Locate the cell with the specified text and output its [X, Y] center coordinate. 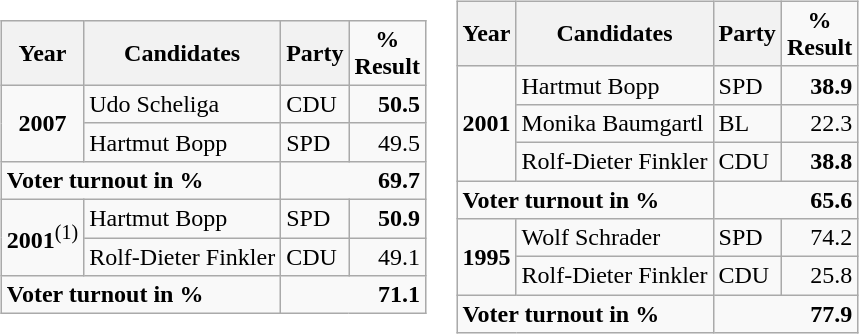
50.5 [387, 104]
50.9 [387, 219]
49.1 [387, 257]
74.2 [819, 238]
71.1 [354, 295]
49.5 [387, 142]
2001 [486, 123]
Udo Scheliga [182, 104]
69.7 [354, 180]
Monika Baumgartl [614, 123]
Wolf Schrader [614, 238]
77.9 [786, 314]
1995 [486, 257]
65.6 [786, 199]
25.8 [819, 276]
BL [747, 123]
22.3 [819, 123]
38.9 [819, 85]
2007 [42, 123]
2001(1) [42, 238]
38.8 [819, 161]
